Identify which cell holds the provided text, then report its [X, Y] central coordinate. 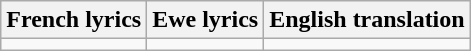
English translation [367, 20]
Ewe lyrics [206, 20]
French lyrics [74, 20]
